Return the [x, y] coordinate for the center point of the cell that contains the specified text.  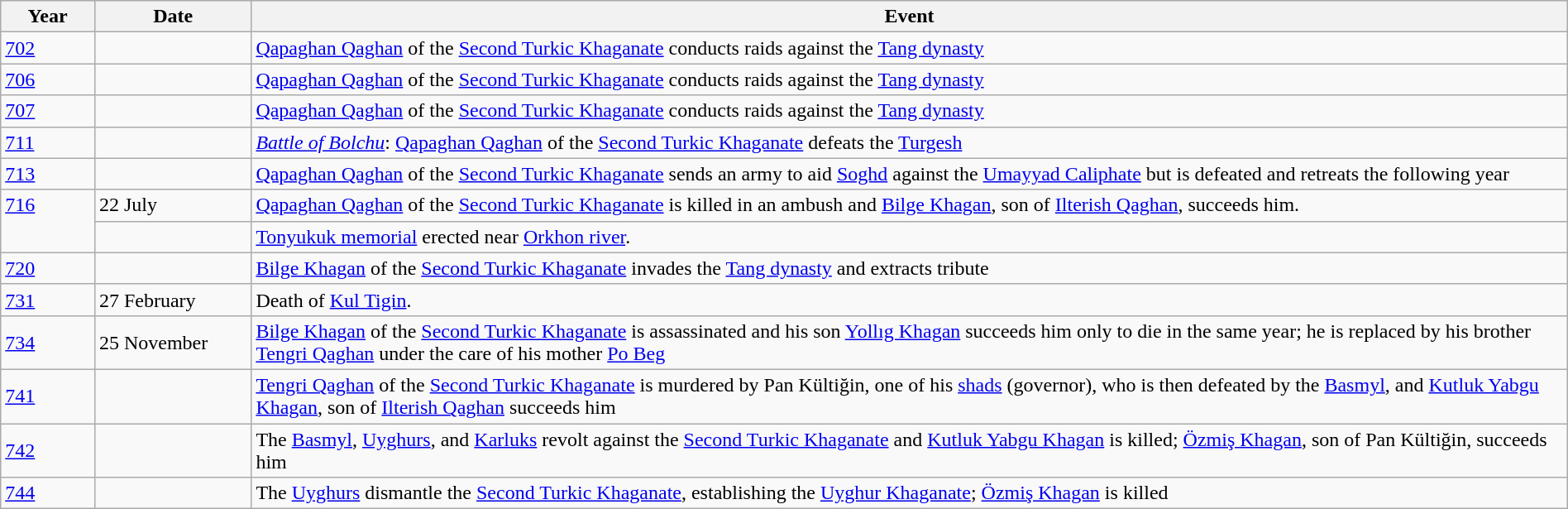
744 [48, 493]
Date [172, 17]
707 [48, 111]
741 [48, 396]
720 [48, 268]
713 [48, 174]
734 [48, 343]
716 [48, 221]
The Uyghurs dismantle the Second Turkic Khaganate, establishing the Uyghur Khaganate; Özmiş Khagan is killed [910, 493]
742 [48, 450]
Year [48, 17]
Battle of Bolchu: Qapaghan Qaghan of the Second Turkic Khaganate defeats the Turgesh [910, 142]
Event [910, 17]
25 November [172, 343]
Death of Kul Tigin. [910, 300]
731 [48, 300]
702 [48, 48]
Qapaghan Qaghan of the Second Turkic Khaganate is killed in an ambush and Bilge Khagan, son of Ilterish Qaghan, succeeds him. [910, 205]
Bilge Khagan of the Second Turkic Khaganate invades the Tang dynasty and extracts tribute [910, 268]
27 February [172, 300]
Tonyukuk memorial erected near Orkhon river. [910, 237]
22 July [172, 205]
706 [48, 79]
711 [48, 142]
